Detect which cell encompasses the target text, then output its (X, Y) center coordinate. 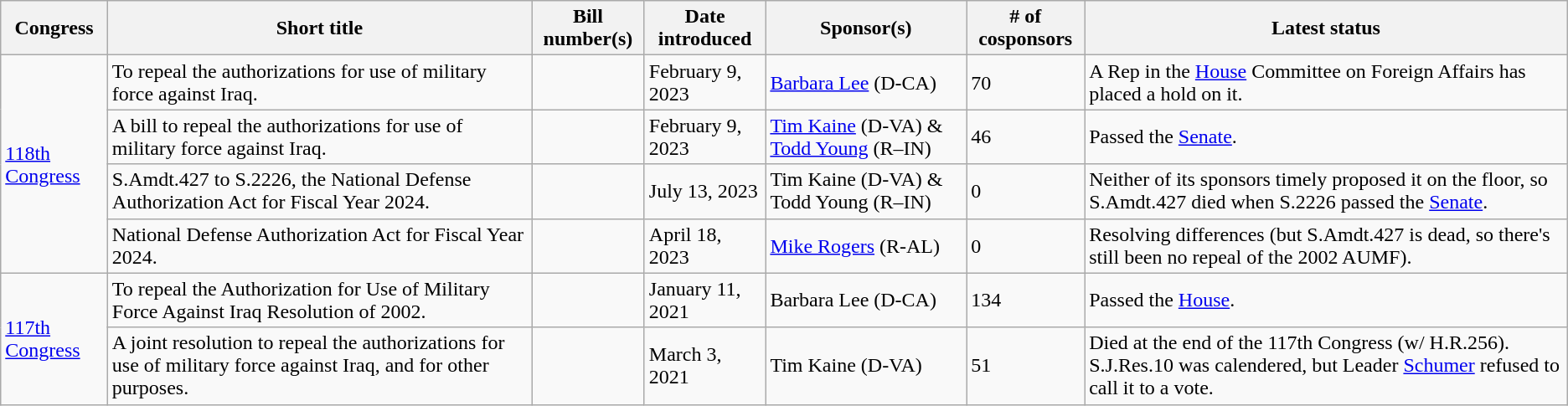
Congress (54, 28)
Resolving differences (but S.Amdt.427 is dead, so there's still been no repeal of the 2002 AUMF). (1327, 246)
March 3, 2021 (705, 366)
Date introduced (705, 28)
Neither of its sponsors timely proposed it on the floor, so S.Amdt.427 died when S.2226 passed the Senate. (1327, 191)
S.Amdt.427 to S.2226, the National Defense Authorization Act for Fiscal Year 2024. (319, 191)
51 (1025, 366)
To repeal the authorizations for use of military force against Iraq. (319, 82)
46 (1025, 137)
117th Congress (54, 338)
Passed the House. (1327, 300)
A joint resolution to repeal the authorizations for use of military force against Iraq, and for other purposes. (319, 366)
118th Congress (54, 164)
National Defense Authorization Act for Fiscal Year 2024. (319, 246)
A bill to repeal the authorizations for use of military force against Iraq. (319, 137)
A Rep in the House Committee on Foreign Affairs has placed a hold on it. (1327, 82)
134 (1025, 300)
Passed the Senate. (1327, 137)
Sponsor(s) (866, 28)
Short title (319, 28)
Bill number(s) (588, 28)
Latest status (1327, 28)
July 13, 2023 (705, 191)
April 18, 2023 (705, 246)
January 11, 2021 (705, 300)
70 (1025, 82)
# of cosponsors (1025, 28)
Mike Rogers (R-AL) (866, 246)
Tim Kaine (D-VA) (866, 366)
To repeal the Authorization for Use of Military Force Against Iraq Resolution of 2002. (319, 300)
Died at the end of the 117th Congress (w/ H.R.256). S.J.Res.10 was calendered, but Leader Schumer refused to call it to a vote. (1327, 366)
